For the text-containing cell, return its midpoint in (x, y) coordinate format. 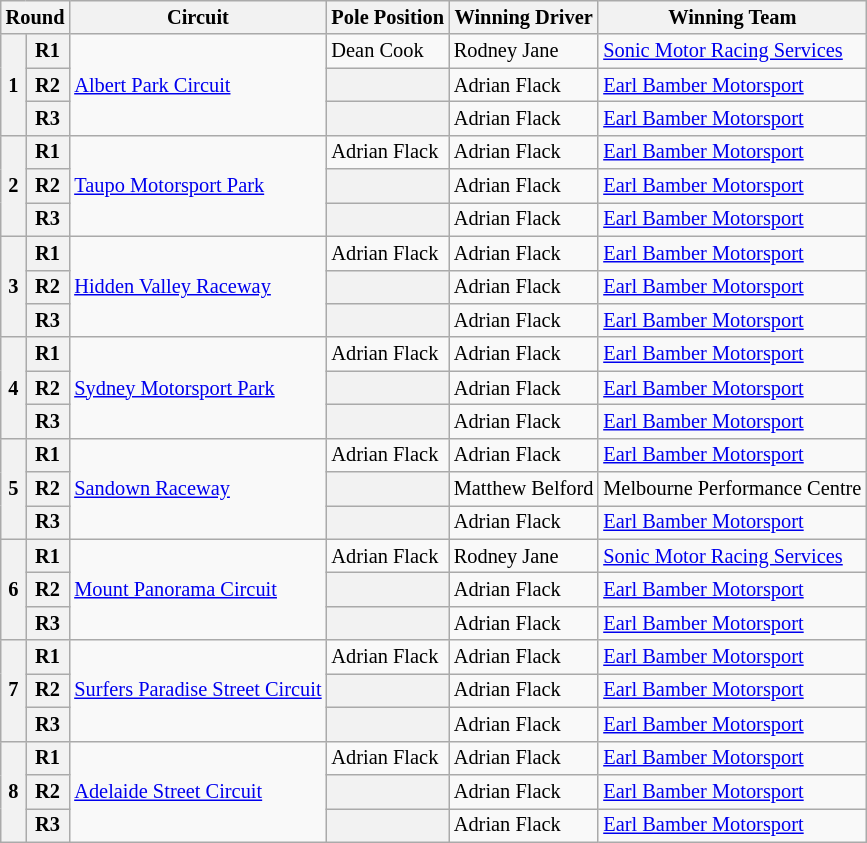
Hidden Valley Raceway (198, 286)
Winning Team (732, 17)
Mount Panorama Circuit (198, 590)
8 (14, 792)
Sydney Motorsport Park (198, 388)
Winning Driver (524, 17)
Surfers Paradise Street Circuit (198, 690)
Melbourne Performance Centre (732, 489)
6 (14, 590)
1 (14, 84)
7 (14, 690)
Albert Park Circuit (198, 84)
4 (14, 388)
Dean Cook (387, 51)
Taupo Motorsport Park (198, 186)
Circuit (198, 17)
Adelaide Street Circuit (198, 792)
3 (14, 286)
Pole Position (387, 17)
Matthew Belford (524, 489)
Sandown Raceway (198, 488)
Round (36, 17)
5 (14, 488)
2 (14, 186)
